Find where the given text appears and provide that cell's center as (X, Y) coordinate. 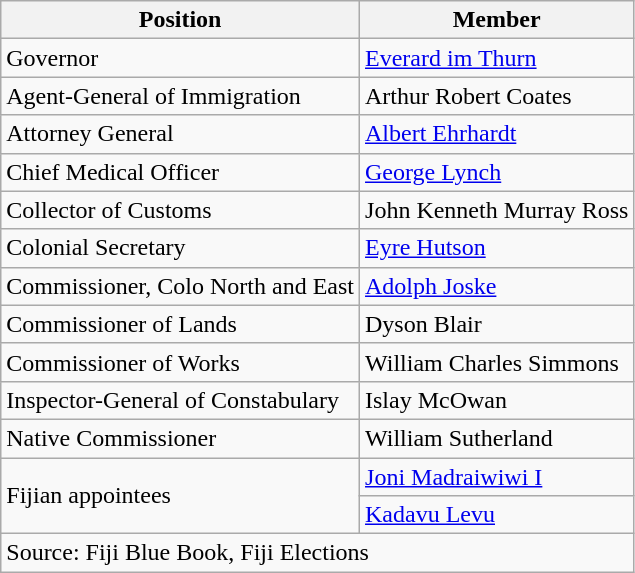
Agent-General of Immigration (180, 96)
Collector of Customs (180, 210)
Colonial Secretary (180, 248)
Commissioner of Lands (180, 324)
Member (497, 20)
Chief Medical Officer (180, 172)
Albert Ehrhardt (497, 134)
Inspector-General of Constabulary (180, 400)
John Kenneth Murray Ross (497, 210)
Fijian appointees (180, 496)
William Charles Simmons (497, 362)
Commissioner of Works (180, 362)
William Sutherland (497, 438)
George Lynch (497, 172)
Kadavu Levu (497, 515)
Position (180, 20)
Everard im Thurn (497, 58)
Source: Fiji Blue Book, Fiji Elections (318, 553)
Dyson Blair (497, 324)
Eyre Hutson (497, 248)
Commissioner, Colo North and East (180, 286)
Attorney General (180, 134)
Arthur Robert Coates (497, 96)
Joni Madraiwiwi I (497, 477)
Adolph Joske (497, 286)
Governor (180, 58)
Islay McOwan (497, 400)
Native Commissioner (180, 438)
